Provide the [x, y] coordinate of the cell's center where the given text is located.  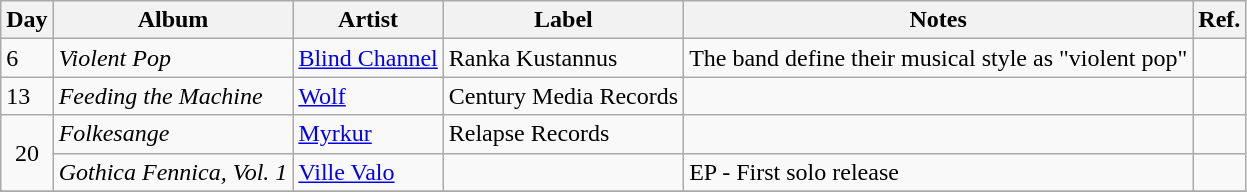
Label [563, 20]
Artist [368, 20]
Blind Channel [368, 58]
Wolf [368, 96]
20 [27, 153]
Relapse Records [563, 134]
13 [27, 96]
EP - First solo release [938, 172]
Gothica Fennica, Vol. 1 [173, 172]
Album [173, 20]
Ranka Kustannus [563, 58]
The band define their musical style as "violent pop" [938, 58]
Myrkur [368, 134]
Notes [938, 20]
Feeding the Machine [173, 96]
6 [27, 58]
Ville Valo [368, 172]
Day [27, 20]
Folkesange [173, 134]
Violent Pop [173, 58]
Century Media Records [563, 96]
Ref. [1220, 20]
